Detect which cell encompasses the target text, then output its (X, Y) center coordinate. 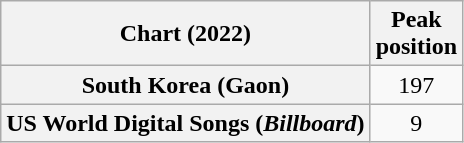
197 (416, 85)
South Korea (Gaon) (186, 85)
Chart (2022) (186, 34)
9 (416, 123)
US World Digital Songs (Billboard) (186, 123)
Peakposition (416, 34)
